From the cell containing the given text, extract its center point as (X, Y) coordinate. 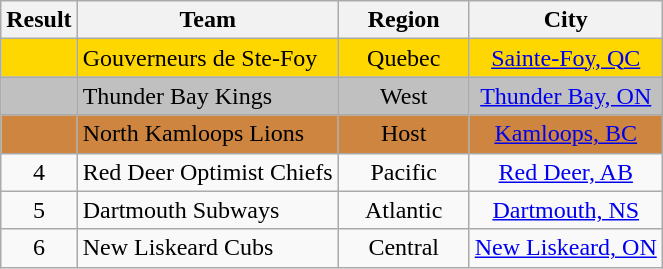
Gouverneurs de Ste-Foy (208, 58)
Thunder Bay, ON (566, 96)
Region (404, 20)
Dartmouth, NS (566, 210)
Pacific (404, 172)
North Kamloops Lions (208, 134)
New Liskeard Cubs (208, 248)
Host (404, 134)
Quebec (404, 58)
Central (404, 248)
City (566, 20)
New Liskeard, ON (566, 248)
Result (39, 20)
4 (39, 172)
Red Deer, AB (566, 172)
Thunder Bay Kings (208, 96)
6 (39, 248)
West (404, 96)
Dartmouth Subways (208, 210)
Red Deer Optimist Chiefs (208, 172)
Kamloops, BC (566, 134)
5 (39, 210)
Atlantic (404, 210)
Sainte-Foy, QC (566, 58)
Team (208, 20)
